Output the [x, y] coordinate of the center of the cell containing the given text.  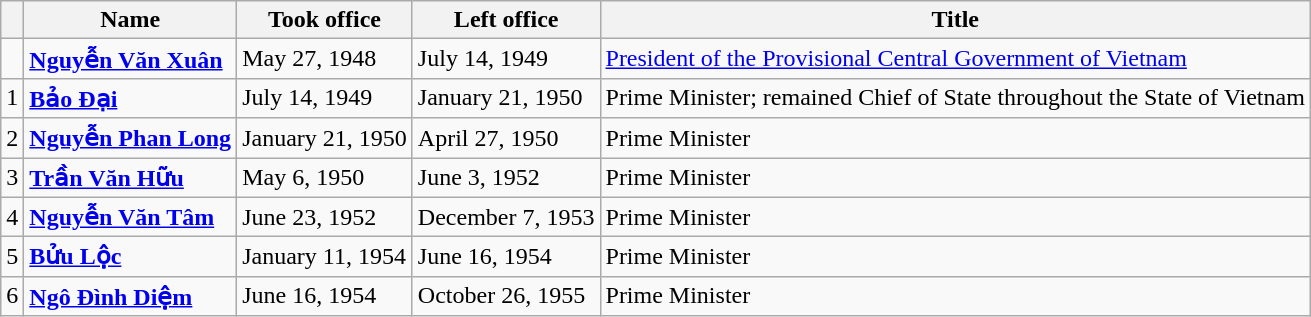
May 27, 1948 [325, 59]
3 [12, 178]
Ngô Đình Diệm [130, 296]
Name [130, 20]
Title [955, 20]
Prime Minister; remained Chief of State throughout the State of Vietnam [955, 98]
Left office [506, 20]
Nguyễn Phan Long [130, 138]
June 3, 1952 [506, 178]
Trần Văn Hữu [130, 178]
October 26, 1955 [506, 296]
Nguyễn Văn Xuân [130, 59]
May 6, 1950 [325, 178]
June 23, 1952 [325, 217]
5 [12, 257]
1 [12, 98]
January 11, 1954 [325, 257]
President of the Provisional Central Government of Vietnam [955, 59]
2 [12, 138]
Bửu Lộc [130, 257]
Took office [325, 20]
Bảo Đại [130, 98]
4 [12, 217]
6 [12, 296]
April 27, 1950 [506, 138]
December 7, 1953 [506, 217]
Nguyễn Văn Tâm [130, 217]
